Detect which cell encompasses the target text, then output its (x, y) center coordinate. 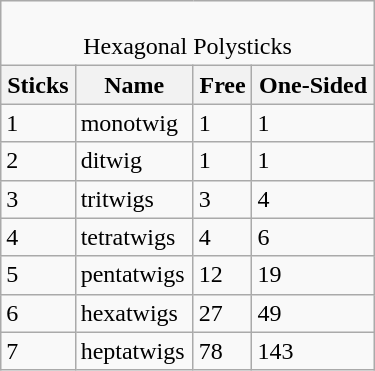
ditwig (134, 161)
2 (38, 161)
heptatwigs (134, 351)
49 (313, 313)
hexatwigs (134, 313)
78 (222, 351)
tritwigs (134, 199)
pentatwigs (134, 275)
monotwig (134, 123)
143 (313, 351)
27 (222, 313)
19 (313, 275)
5 (38, 275)
12 (222, 275)
tetratwigs (134, 237)
Free (222, 85)
One-Sided (313, 85)
Hexagonal Polysticks (188, 34)
7 (38, 351)
Sticks (38, 85)
Name (134, 85)
